Detect which cell encompasses the target text, then output its (x, y) center coordinate. 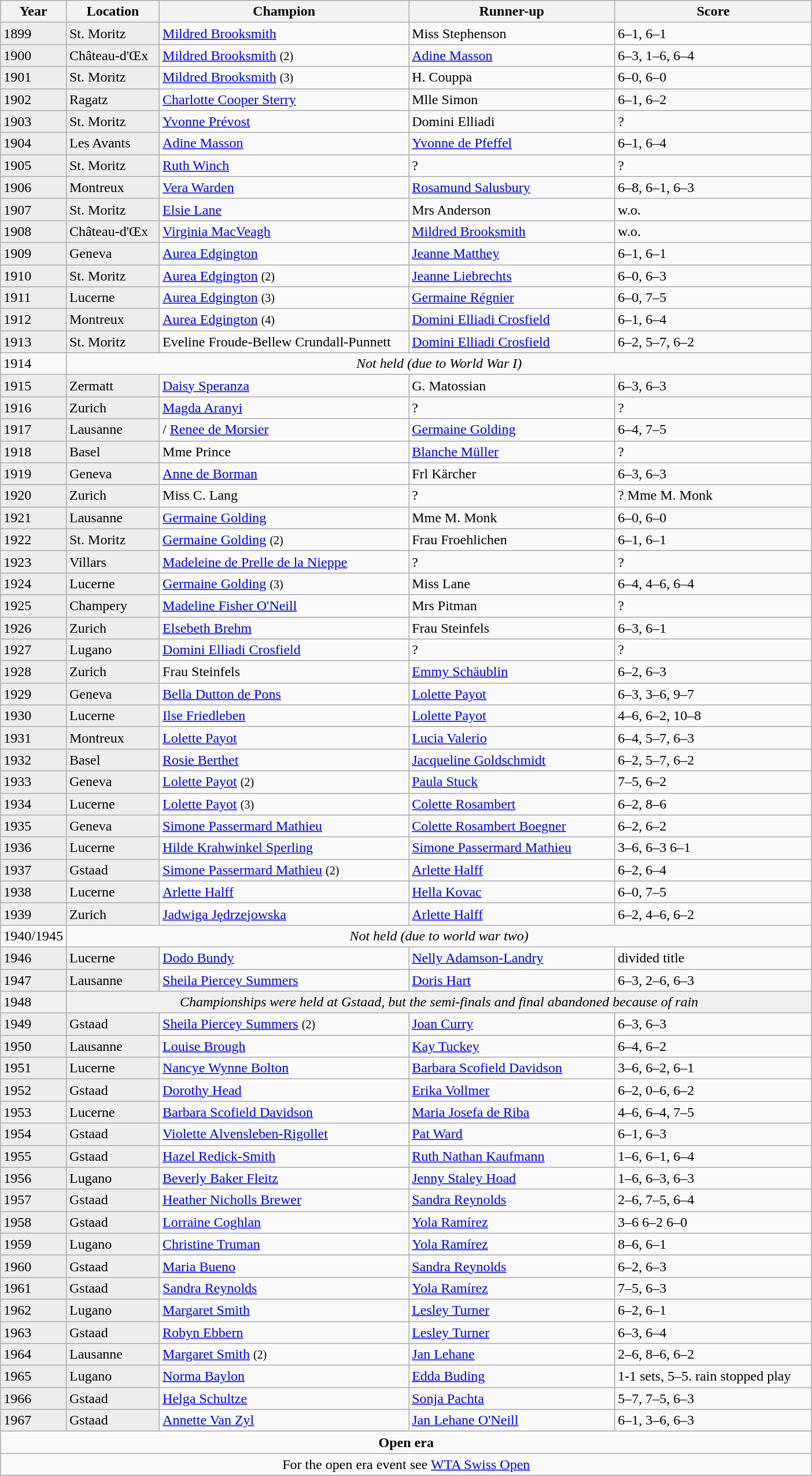
Frl Kärcher (512, 474)
Ruth Winch (285, 165)
Mildred Brooksmith (2) (285, 56)
1966 (34, 1398)
Villars (112, 562)
6–2, 0–6, 6–2 (714, 1090)
1934 (34, 804)
1920 (34, 496)
1904 (34, 143)
1950 (34, 1046)
Virginia MacVeagh (285, 231)
1949 (34, 1024)
Sheila Piercey Summers (2) (285, 1024)
Rosie Berthet (285, 760)
Jeanne Matthey (512, 253)
1939 (34, 914)
6–2, 6–1 (714, 1310)
6–4, 4–6, 6–4 (714, 584)
Score (714, 12)
6–2, 6–4 (714, 870)
Beverly Baker Fleitz (285, 1178)
Not held (due to World War I) (438, 364)
Annette Van Zyl (285, 1420)
1910 (34, 276)
1932 (34, 760)
1-1 sets, 5–5. rain stopped play (714, 1377)
1933 (34, 782)
Sonja Pachta (512, 1398)
6–3, 6–4 (714, 1332)
1938 (34, 892)
G. Matossian (512, 386)
Aurea Edgington (4) (285, 320)
1964 (34, 1355)
6–2, 6–2 (714, 826)
1903 (34, 121)
Ruth Nathan Kaufmann (512, 1156)
1913 (34, 342)
6–8, 6–1, 6–3 (714, 187)
1927 (34, 650)
6–3, 6–1 (714, 628)
1901 (34, 78)
Mme M. Monk (512, 518)
Dorothy Head (285, 1090)
3–6 6–2 6–0 (714, 1222)
Aurea Edgington (2) (285, 276)
1959 (34, 1244)
1931 (34, 738)
3–6, 6–2, 6–1 (714, 1068)
Zermatt (112, 386)
Hazel Redick-Smith (285, 1156)
Germaine Golding (2) (285, 540)
Emmy Schäublin (512, 672)
1940/1945 (34, 936)
Ilse Friedleben (285, 716)
Paula Stuck (512, 782)
Daisy Speranza (285, 386)
1925 (34, 606)
1919 (34, 474)
Pat Ward (512, 1134)
Colette Rosambert (512, 804)
1965 (34, 1377)
1956 (34, 1178)
6–3, 3–6, 9–7 (714, 694)
1953 (34, 1112)
Kay Tuckey (512, 1046)
1957 (34, 1200)
Jan Lehane O'Neill (512, 1420)
1902 (34, 99)
Joan Curry (512, 1024)
1–6, 6–3, 6–3 (714, 1178)
1923 (34, 562)
6–2, 8–6 (714, 804)
Mildred Brooksmith (3) (285, 78)
Maria Bueno (285, 1266)
Margaret Smith (2) (285, 1355)
1960 (34, 1266)
1917 (34, 430)
? Mme M. Monk (714, 496)
5–7, 7–5, 6–3 (714, 1398)
1921 (34, 518)
1948 (34, 1002)
6–1, 3–6, 6–3 (714, 1420)
3–6, 6–3 6–1 (714, 848)
1935 (34, 826)
6–0, 6–3 (714, 276)
Open era (406, 1442)
1928 (34, 672)
Mme Prince (285, 452)
6–1, 6–2 (714, 99)
Dodo Bundy (285, 958)
1900 (34, 56)
Vera Warden (285, 187)
Anne de Borman (285, 474)
6–2, 4–6, 6–2 (714, 914)
Aurea Edgington (285, 253)
6–4, 6–2 (714, 1046)
6–3, 2–6, 6–3 (714, 980)
Mrs Pitman (512, 606)
Lolette Payot (2) (285, 782)
Ragatz (112, 99)
1947 (34, 980)
Frau Froehlichen (512, 540)
1912 (34, 320)
Madeline Fisher O'Neill (285, 606)
Magda Aranyi (285, 408)
Christine Truman (285, 1244)
Lucia Valerio (512, 738)
Runner-up (512, 12)
Nancye Wynne Bolton (285, 1068)
Miss Lane (512, 584)
Hella Kovac (512, 892)
Charlotte Cooper Sterry (285, 99)
1951 (34, 1068)
1929 (34, 694)
Louise Brough (285, 1046)
Jan Lehane (512, 1355)
1955 (34, 1156)
Champion (285, 12)
Helga Schultze (285, 1398)
1906 (34, 187)
Lolette Payot (3) (285, 804)
Heather Nicholls Brewer (285, 1200)
8–6, 6–1 (714, 1244)
Margaret Smith (285, 1310)
Erika Vollmer (512, 1090)
Sheila Piercey Summers (285, 980)
1946 (34, 958)
1–6, 6–1, 6–4 (714, 1156)
1937 (34, 870)
2–6, 7–5, 6–4 (714, 1200)
7–5, 6–2 (714, 782)
Colette Rosambert Boegner (512, 826)
6–1, 6–3 (714, 1134)
7–5, 6–3 (714, 1288)
Simone Passermard Mathieu (2) (285, 870)
Violette Alvensleben-Rigollet (285, 1134)
Edda Buding (512, 1377)
1907 (34, 209)
Germaine Régnier (512, 298)
1911 (34, 298)
1916 (34, 408)
Year (34, 12)
/ Renee de Morsier (285, 430)
Les Avants (112, 143)
1936 (34, 848)
Maria Josefa de Riba (512, 1112)
1908 (34, 231)
6–4, 7–5 (714, 430)
Yvonne Prévost (285, 121)
H. Couppa (512, 78)
6–3, 1–6, 6–4 (714, 56)
Madeleine de Prelle de la Nieppe (285, 562)
Eveline Froude-Bellew Crundall-Punnett (285, 342)
Hilde Krahwinkel Sperling (285, 848)
1967 (34, 1420)
Jacqueline Goldschmidt (512, 760)
1962 (34, 1310)
Rosamund Salusbury (512, 187)
Robyn Ebbern (285, 1332)
1899 (34, 34)
Champery (112, 606)
1954 (34, 1134)
Jadwiga Jędrzejowska (285, 914)
Blanche Müller (512, 452)
1918 (34, 452)
Norma Baylon (285, 1377)
Mlle Simon (512, 99)
1905 (34, 165)
Miss Stephenson (512, 34)
Aurea Edgington (3) (285, 298)
1922 (34, 540)
4–6, 6–2, 10–8 (714, 716)
Jenny Staley Hoad (512, 1178)
Miss C. Lang (285, 496)
1926 (34, 628)
Elsie Lane (285, 209)
Elsebeth Brehm (285, 628)
1924 (34, 584)
Mrs Anderson (512, 209)
Nelly Adamson-Landry (512, 958)
1915 (34, 386)
1914 (34, 364)
divided title (714, 958)
Doris Hart (512, 980)
Germaine Golding (3) (285, 584)
1963 (34, 1332)
1961 (34, 1288)
6–4, 5–7, 6–3 (714, 738)
Domini Elliadi (512, 121)
Championships were held at Gstaad, but the semi-finals and final abandoned because of rain (438, 1002)
Jeanne Liebrechts (512, 276)
2–6, 8–6, 6–2 (714, 1355)
Location (112, 12)
4–6, 6–4, 7–5 (714, 1112)
Lorraine Coghlan (285, 1222)
1952 (34, 1090)
Bella Dutton de Pons (285, 694)
Not held (due to world war two) (438, 936)
For the open era event see WTA Swiss Open (406, 1464)
1930 (34, 716)
1958 (34, 1222)
1909 (34, 253)
Yvonne de Pfeffel (512, 143)
